Pinpoint the cell where the given text exists, returning its [X, Y] midpoint coordinate. 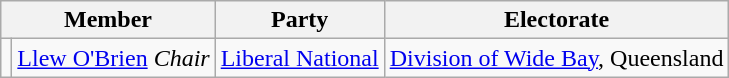
Electorate [556, 20]
Llew O'Brien Chair [114, 58]
Division of Wide Bay, Queensland [556, 58]
Party [300, 20]
Liberal National [300, 58]
Member [108, 20]
